Extract the (x, y) coordinate from the center of the cell holding the provided text.  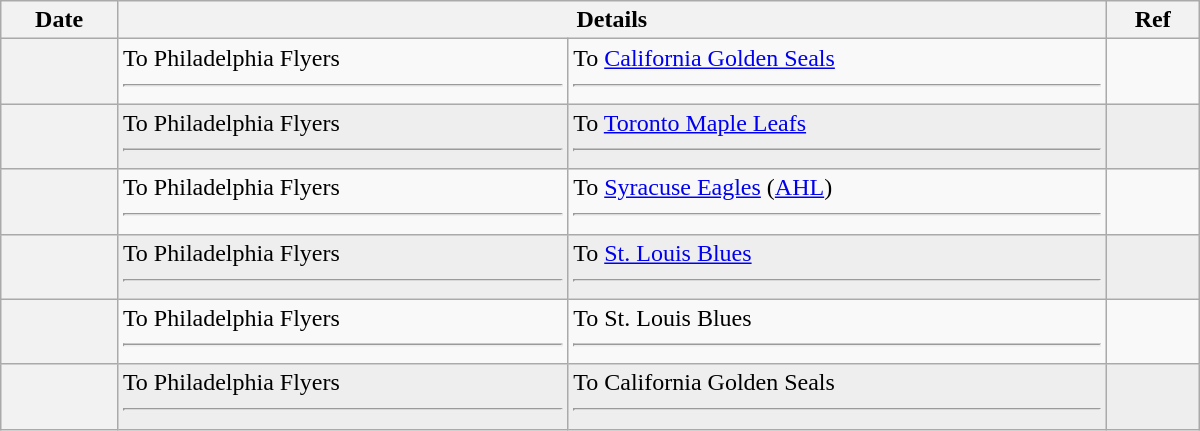
Date (60, 20)
To Syracuse Eagles (AHL) (838, 202)
Ref (1152, 20)
Details (612, 20)
To Toronto Maple Leafs (838, 136)
